Find where the given text appears and provide that cell's center as [X, Y] coordinate. 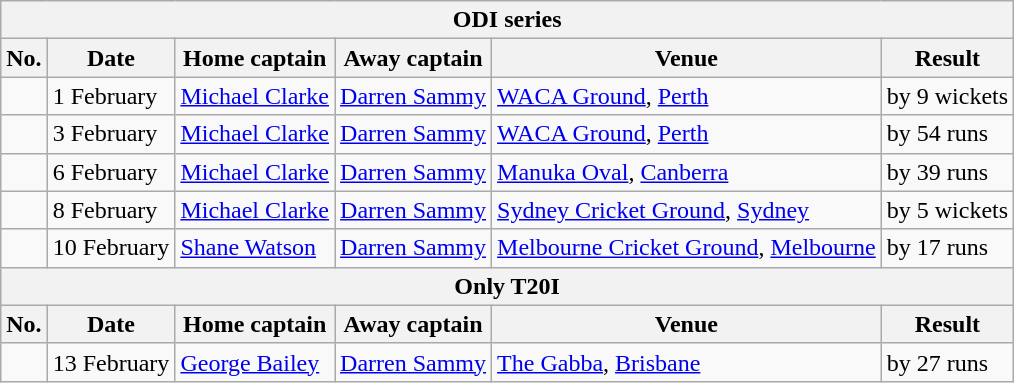
8 February [111, 210]
13 February [111, 362]
6 February [111, 172]
by 17 runs [947, 248]
by 9 wickets [947, 96]
Only T20I [508, 286]
10 February [111, 248]
The Gabba, Brisbane [687, 362]
Manuka Oval, Canberra [687, 172]
Sydney Cricket Ground, Sydney [687, 210]
by 39 runs [947, 172]
by 54 runs [947, 134]
ODI series [508, 20]
by 5 wickets [947, 210]
Shane Watson [255, 248]
3 February [111, 134]
by 27 runs [947, 362]
George Bailey [255, 362]
Melbourne Cricket Ground, Melbourne [687, 248]
1 February [111, 96]
